Locate the cell with the specified text and output its [x, y] center coordinate. 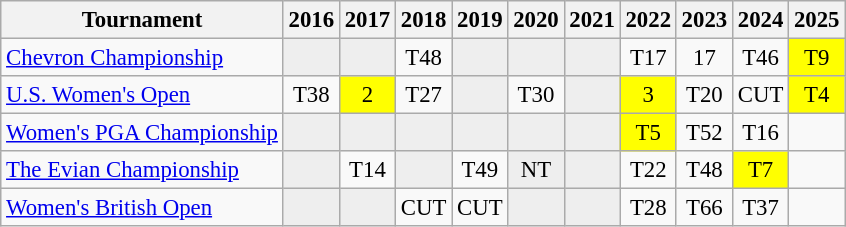
2025 [817, 20]
2 [367, 95]
2023 [704, 20]
T30 [536, 95]
T14 [367, 170]
2016 [311, 20]
T17 [648, 58]
2019 [480, 20]
Chevron Championship [142, 58]
T27 [424, 95]
17 [704, 58]
T22 [648, 170]
T66 [704, 208]
T16 [760, 133]
T5 [648, 133]
2024 [760, 20]
Women's PGA Championship [142, 133]
T20 [704, 95]
T37 [760, 208]
2022 [648, 20]
NT [536, 170]
T52 [704, 133]
T7 [760, 170]
U.S. Women's Open [142, 95]
T46 [760, 58]
2021 [592, 20]
2018 [424, 20]
T28 [648, 208]
2020 [536, 20]
Tournament [142, 20]
T9 [817, 58]
3 [648, 95]
2017 [367, 20]
T38 [311, 95]
Women's British Open [142, 208]
The Evian Championship [142, 170]
T49 [480, 170]
T4 [817, 95]
